Find where the given text appears and provide that cell's center as [X, Y] coordinate. 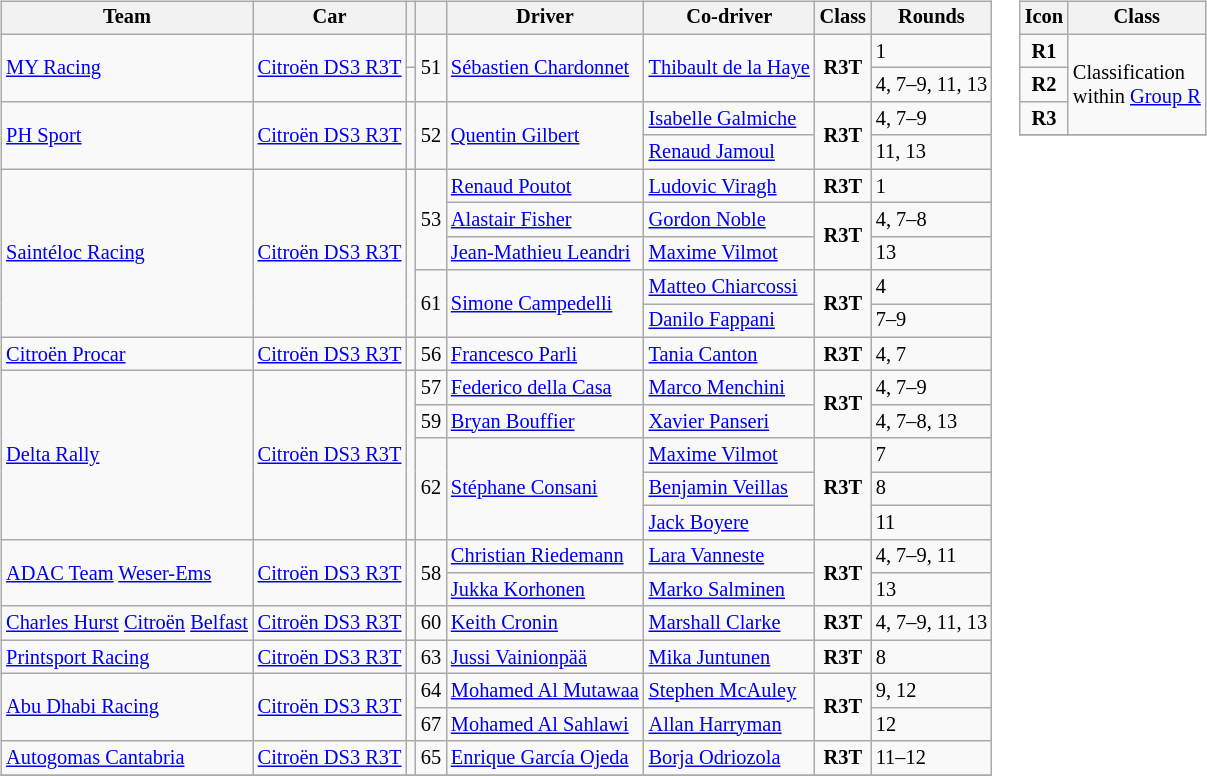
Francesco Parli [545, 354]
Bryan Bouffier [545, 422]
Mohamed Al Sahlawi [545, 724]
Danilo Fappani [730, 321]
Renaud Poutot [545, 186]
4, 7–9, 11 [932, 556]
4, 7 [932, 354]
4, 7–8, 13 [932, 422]
51 [431, 68]
Co-driver [730, 18]
PH Sport [127, 136]
Sébastien Chardonnet [545, 68]
R1 [1044, 51]
Keith Cronin [545, 623]
Simone Campedelli [545, 304]
Charles Hurst Citroën Belfast [127, 623]
60 [431, 623]
Classificationwithin Group R [1137, 84]
Abu Dhabi Racing [127, 708]
Renaud Jamoul [730, 152]
Delta Rally [127, 455]
Rounds [932, 18]
12 [932, 724]
4 [932, 287]
Printsport Racing [127, 657]
Citroën Procar [127, 354]
Autogomas Cantabria [127, 758]
Alastair Fisher [545, 220]
62 [431, 488]
7–9 [932, 321]
58 [431, 572]
Marko Salminen [730, 590]
Driver [545, 18]
56 [431, 354]
4, 7–8 [932, 220]
Borja Odriozola [730, 758]
Icon [1044, 18]
52 [431, 136]
Saintéloc Racing [127, 253]
Team [127, 18]
Matteo Chiarcossi [730, 287]
Mohamed Al Mutawaa [545, 691]
11, 13 [932, 152]
Mika Juntunen [730, 657]
Lara Vanneste [730, 556]
Jack Boyere [730, 522]
Car [330, 18]
Isabelle Galmiche [730, 119]
Marshall Clarke [730, 623]
R2 [1044, 85]
Stephen McAuley [730, 691]
Tania Canton [730, 354]
Ludovic Viragh [730, 186]
Federico della Casa [545, 388]
65 [431, 758]
61 [431, 304]
57 [431, 388]
67 [431, 724]
Quentin Gilbert [545, 136]
64 [431, 691]
59 [431, 422]
Jussi Vainionpää [545, 657]
Thibault de la Haye [730, 68]
11–12 [932, 758]
53 [431, 220]
Xavier Panseri [730, 422]
ADAC Team Weser-Ems [127, 572]
Enrique García Ojeda [545, 758]
Benjamin Veillas [730, 489]
Jean-Mathieu Leandri [545, 253]
63 [431, 657]
11 [932, 522]
Stéphane Consani [545, 488]
R3 [1044, 119]
7 [932, 455]
9, 12 [932, 691]
Marco Menchini [730, 388]
Christian Riedemann [545, 556]
MY Racing [127, 68]
Jukka Korhonen [545, 590]
Gordon Noble [730, 220]
Allan Harryman [730, 724]
